Provide the [X, Y] coordinate of the cell's center where the given text is located.  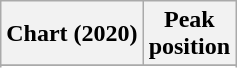
Chart (2020) [72, 34]
Peakposition [189, 34]
